Output the [X, Y] coordinate of the center of the cell containing the given text.  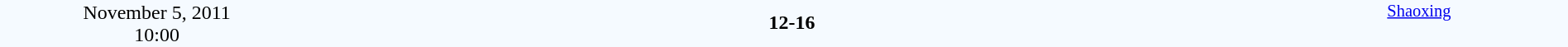
12-16 [791, 22]
Shaoxing [1419, 23]
November 5, 201110:00 [157, 23]
